Extract the (x, y) coordinate from the center of the cell holding the provided text.  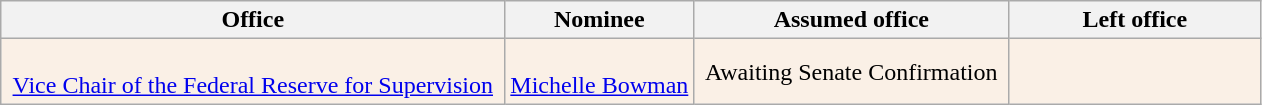
Vice Chair of the Federal Reserve for Supervision (253, 72)
Nominee (600, 20)
Assumed office (852, 20)
Michelle Bowman (600, 72)
Office (253, 20)
Awaiting Senate Confirmation (852, 72)
Left office (1135, 20)
